Scan for the cell matching the given text and deliver its (X, Y) coordinate at center. 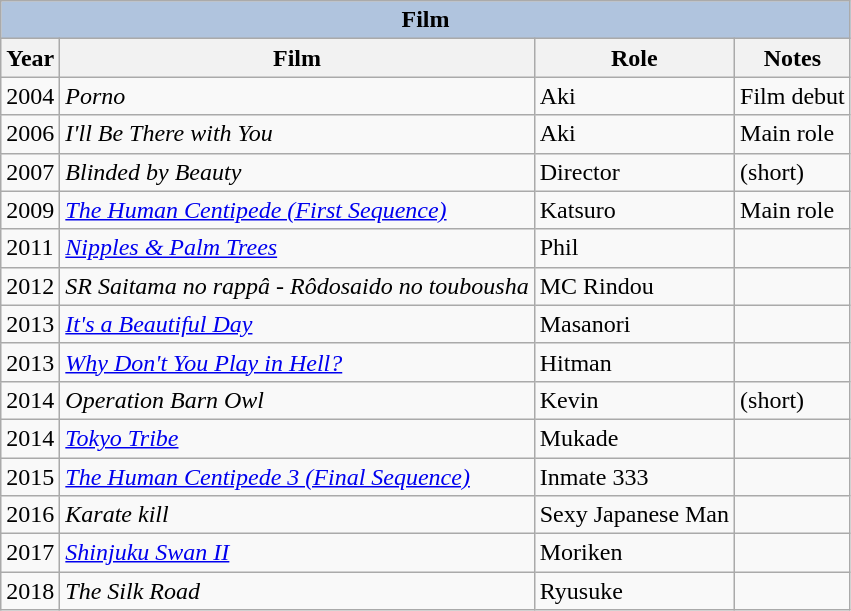
Phil (634, 248)
Katsuro (634, 210)
The Human Centipede 3 (Final Sequence) (297, 477)
I'll Be There with You (297, 134)
It's a Beautiful Day (297, 324)
Hitman (634, 362)
SR Saitama no rappâ - Rôdosaido no toubousha (297, 286)
2011 (30, 248)
Nipples & Palm Trees (297, 248)
Sexy Japanese Man (634, 515)
Film debut (793, 96)
MC Rindou (634, 286)
2004 (30, 96)
Shinjuku Swan II (297, 553)
Moriken (634, 553)
Ryusuke (634, 591)
Why Don't You Play in Hell? (297, 362)
The Human Centipede (First Sequence) (297, 210)
Porno (297, 96)
Blinded by Beauty (297, 172)
Role (634, 58)
2006 (30, 134)
Director (634, 172)
2012 (30, 286)
2017 (30, 553)
Masanori (634, 324)
2007 (30, 172)
2016 (30, 515)
Year (30, 58)
Tokyo Tribe (297, 438)
2009 (30, 210)
Kevin (634, 400)
2018 (30, 591)
Inmate 333 (634, 477)
Karate kill (297, 515)
The Silk Road (297, 591)
Mukade (634, 438)
2015 (30, 477)
Operation Barn Owl (297, 400)
Notes (793, 58)
